Return [x, y] of the center of cell containing provided text 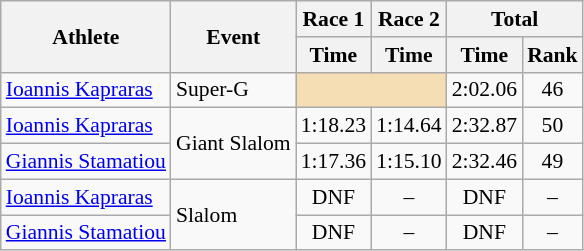
Race 2 [408, 19]
49 [552, 162]
46 [552, 90]
Athlete [86, 36]
Total [515, 19]
Super-G [234, 90]
Rank [552, 55]
1:17.36 [334, 162]
2:02.06 [484, 90]
Slalom [234, 214]
Event [234, 36]
2:32.87 [484, 126]
1:18.23 [334, 126]
Race 1 [334, 19]
1:15.10 [408, 162]
1:14.64 [408, 126]
Giant Slalom [234, 144]
50 [552, 126]
2:32.46 [484, 162]
